Identify which cell holds the provided text, then report its (x, y) central coordinate. 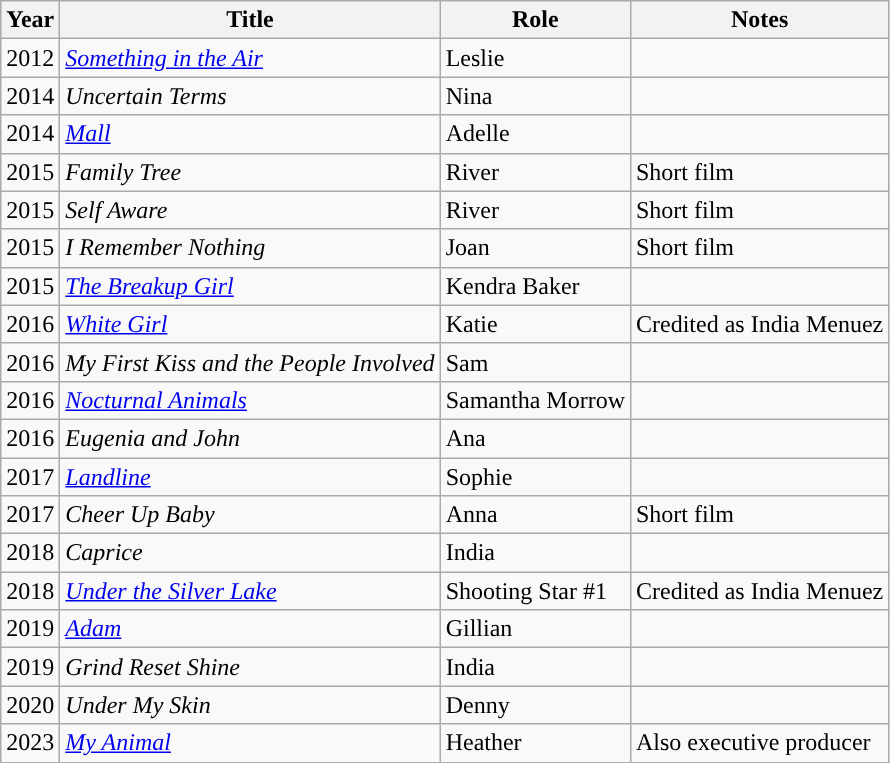
Eugenia and John (250, 438)
Mall (250, 134)
Nina (535, 96)
Something in the Air (250, 58)
Year (30, 20)
Role (535, 20)
Title (250, 20)
Samantha Morrow (535, 400)
Ana (535, 438)
2023 (30, 743)
I Remember Nothing (250, 248)
Gillian (535, 629)
Sophie (535, 477)
Nocturnal Animals (250, 400)
My First Kiss and the People Involved (250, 362)
Under the Silver Lake (250, 591)
Grind Reset Shine (250, 667)
The Breakup Girl (250, 286)
Adelle (535, 134)
Katie (535, 324)
Sam (535, 362)
Notes (759, 20)
Under My Skin (250, 705)
Heather (535, 743)
White Girl (250, 324)
Caprice (250, 553)
Denny (535, 705)
Self Aware (250, 210)
Family Tree (250, 172)
Also executive producer (759, 743)
2020 (30, 705)
Anna (535, 515)
Kendra Baker (535, 286)
Uncertain Terms (250, 96)
Landline (250, 477)
Joan (535, 248)
Shooting Star #1 (535, 591)
Leslie (535, 58)
2012 (30, 58)
My Animal (250, 743)
Adam (250, 629)
Cheer Up Baby (250, 515)
